Locate the cell with the specified text and output its [X, Y] center coordinate. 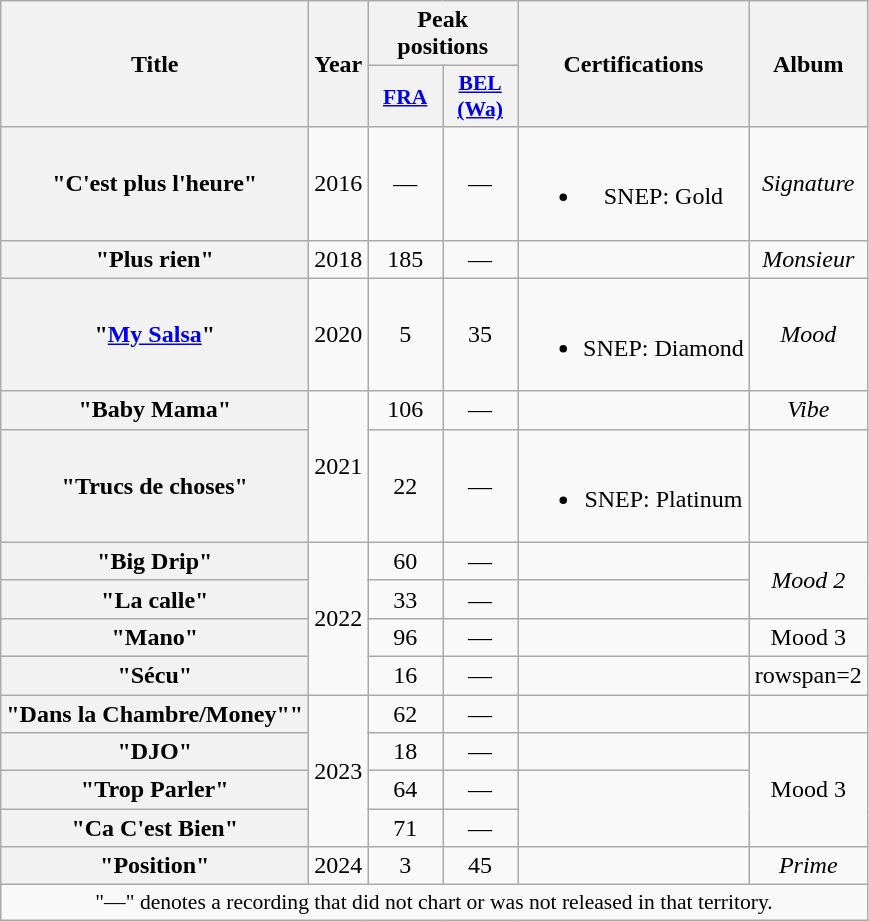
2024 [338, 866]
"Big Drip" [155, 561]
"C'est plus l'heure" [155, 184]
60 [406, 561]
64 [406, 790]
35 [480, 334]
18 [406, 752]
22 [406, 486]
2023 [338, 770]
Mood [808, 334]
Signature [808, 184]
"Trucs de choses" [155, 486]
"Position" [155, 866]
SNEP: Gold [634, 184]
Vibe [808, 410]
Monsieur [808, 259]
2021 [338, 466]
96 [406, 637]
SNEP: Diamond [634, 334]
"Dans la Chambre/Money"" [155, 713]
45 [480, 866]
185 [406, 259]
"La calle" [155, 599]
16 [406, 675]
"My Salsa" [155, 334]
rowspan=2 [808, 675]
62 [406, 713]
Mood 2 [808, 580]
Year [338, 64]
"Trop Parler" [155, 790]
Title [155, 64]
"Mano" [155, 637]
FRA [406, 96]
2020 [338, 334]
Certifications [634, 64]
"Ca C'est Bien" [155, 828]
Prime [808, 866]
2016 [338, 184]
BEL (Wa) [480, 96]
Peak positions [443, 34]
2018 [338, 259]
"DJO" [155, 752]
"Sécu" [155, 675]
"—" denotes a recording that did not chart or was not released in that territory. [434, 903]
SNEP: Platinum [634, 486]
"Baby Mama" [155, 410]
106 [406, 410]
"Plus rien" [155, 259]
71 [406, 828]
2022 [338, 618]
5 [406, 334]
3 [406, 866]
33 [406, 599]
Album [808, 64]
